Output the (X, Y) coordinate of the center of the cell containing the given text.  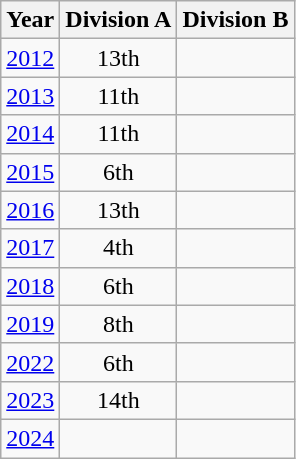
4th (118, 248)
Division A (118, 20)
2022 (30, 362)
2018 (30, 286)
2017 (30, 248)
2016 (30, 210)
2023 (30, 400)
2019 (30, 324)
2012 (30, 58)
14th (118, 400)
Division B (236, 20)
2013 (30, 96)
2014 (30, 134)
Year (30, 20)
2024 (30, 438)
8th (118, 324)
2015 (30, 172)
